For the text-containing cell, return its midpoint in [x, y] coordinate format. 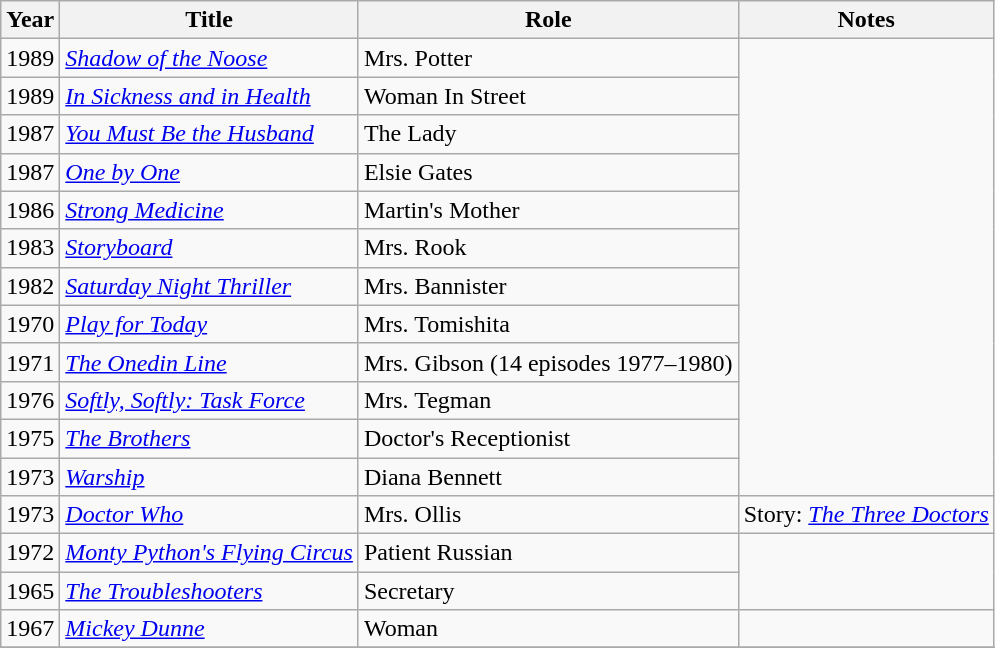
The Lady [548, 134]
Woman In Street [548, 96]
The Onedin Line [210, 362]
Shadow of the Noose [210, 58]
Monty Python's Flying Circus [210, 553]
Strong Medicine [210, 210]
Warship [210, 477]
1967 [30, 629]
1983 [30, 248]
Diana Bennett [548, 477]
You Must Be the Husband [210, 134]
One by One [210, 172]
Year [30, 20]
Softly, Softly: Task Force [210, 400]
Doctor Who [210, 515]
1970 [30, 324]
Story: The Three Doctors [866, 515]
1965 [30, 591]
Mrs. Ollis [548, 515]
1975 [30, 438]
The Troubleshooters [210, 591]
1976 [30, 400]
Saturday Night Thriller [210, 286]
Mrs. Tegman [548, 400]
1982 [30, 286]
1971 [30, 362]
Doctor's Receptionist [548, 438]
Mrs. Potter [548, 58]
Patient Russian [548, 553]
Mrs. Rook [548, 248]
In Sickness and in Health [210, 96]
1986 [30, 210]
Notes [866, 20]
Secretary [548, 591]
Mrs. Bannister [548, 286]
Woman [548, 629]
Role [548, 20]
Mrs. Tomishita [548, 324]
Title [210, 20]
Martin's Mother [548, 210]
Elsie Gates [548, 172]
Storyboard [210, 248]
1972 [30, 553]
Mrs. Gibson (14 episodes 1977–1980) [548, 362]
Mickey Dunne [210, 629]
Play for Today [210, 324]
The Brothers [210, 438]
